Identify which cell holds the provided text, then report its (x, y) central coordinate. 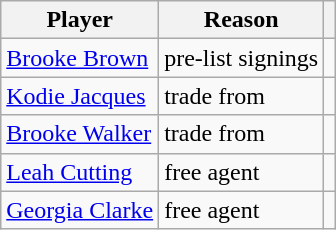
Player (80, 20)
Brooke Walker (80, 134)
Georgia Clarke (80, 210)
Reason (242, 20)
Brooke Brown (80, 58)
Kodie Jacques (80, 96)
Leah Cutting (80, 172)
pre-list signings (242, 58)
